Return the [X, Y] coordinate for the center point of the cell that contains the specified text.  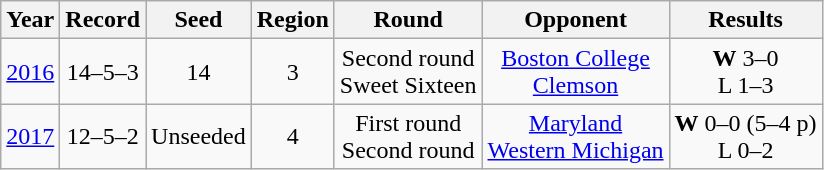
Year [30, 20]
12–5–2 [103, 136]
Second roundSweet Sixteen [408, 72]
First roundSecond round [408, 136]
MarylandWestern Michigan [576, 136]
Seed [199, 20]
W 0–0 (5–4 p)L 0–2 [746, 136]
2016 [30, 72]
14–5–3 [103, 72]
14 [199, 72]
Region [292, 20]
Boston CollegeClemson [576, 72]
Opponent [576, 20]
Unseeded [199, 136]
Results [746, 20]
Record [103, 20]
2017 [30, 136]
3 [292, 72]
W 3–0L 1–3 [746, 72]
4 [292, 136]
Round [408, 20]
